Identify which cell holds the provided text, then report its [X, Y] central coordinate. 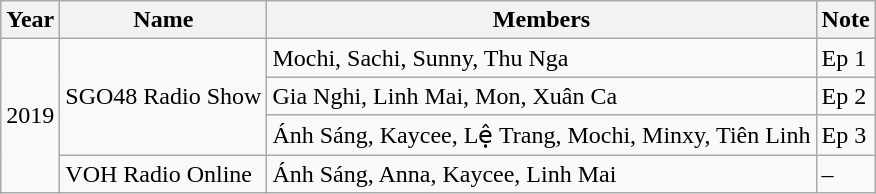
SGO48 Radio Show [164, 97]
Name [164, 20]
Ánh Sáng, Kaycee, Lệ Trang, Mochi, Minxy, Tiên Linh [542, 135]
Members [542, 20]
Ep 2 [846, 96]
Ep 1 [846, 58]
Ánh Sáng, Anna, Kaycee, Linh Mai [542, 173]
Year [30, 20]
Ep 3 [846, 135]
VOH Radio Online [164, 173]
– [846, 173]
Gia Nghi, Linh Mai, Mon, Xuân Ca [542, 96]
Note [846, 20]
2019 [30, 116]
Mochi, Sachi, Sunny, Thu Nga [542, 58]
